Output the (x, y) coordinate of the center of the cell containing the given text.  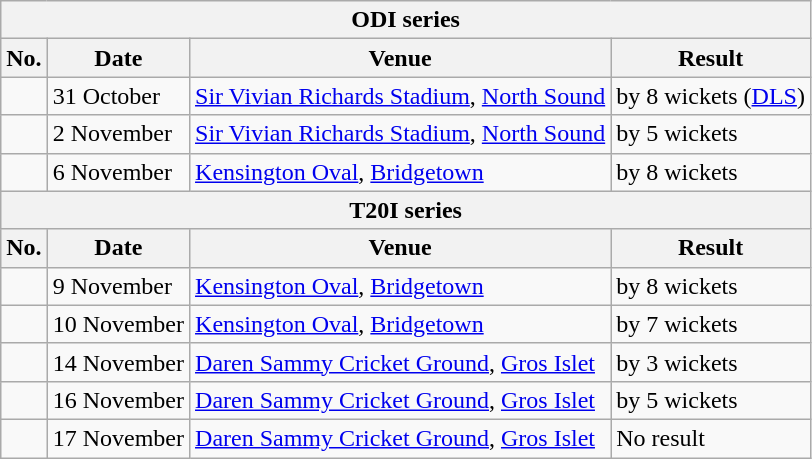
14 November (118, 362)
16 November (118, 400)
ODI series (406, 20)
by 8 wickets (DLS) (711, 96)
by 7 wickets (711, 324)
17 November (118, 438)
No result (711, 438)
10 November (118, 324)
T20I series (406, 210)
9 November (118, 286)
by 3 wickets (711, 362)
6 November (118, 172)
2 November (118, 134)
31 October (118, 96)
